Return [X, Y] of the center of cell containing provided text 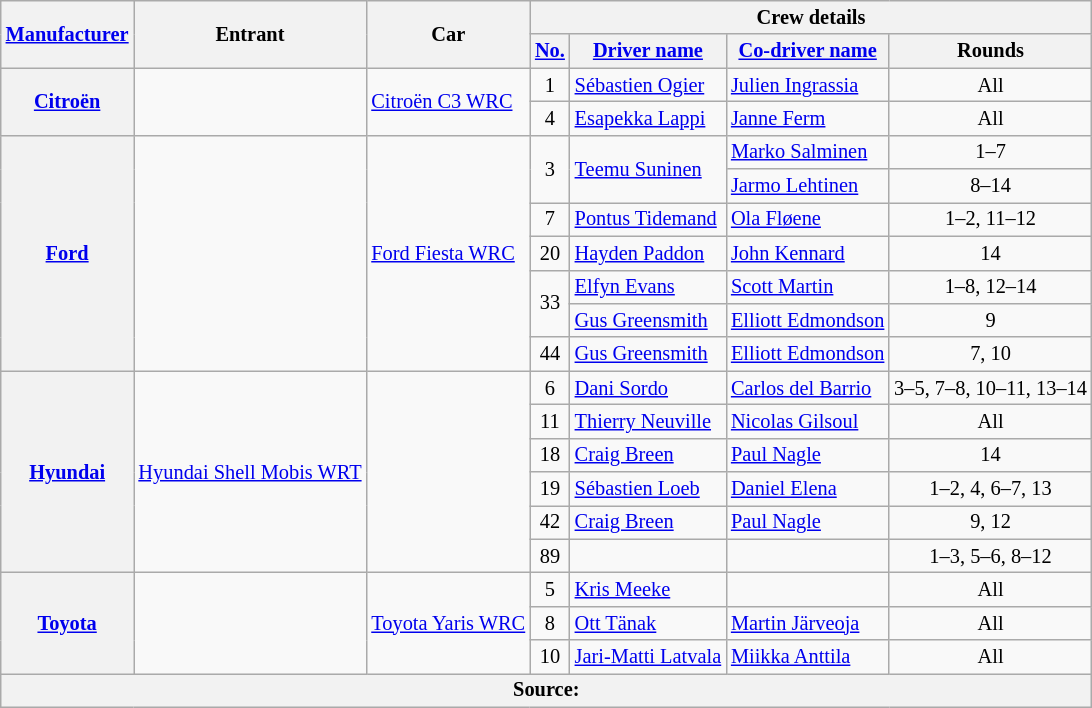
1 [550, 85]
Ola Fløene [808, 219]
Esapekka Lappi [648, 118]
6 [550, 388]
8 [550, 623]
9 [990, 320]
Sébastien Ogier [648, 85]
11 [550, 421]
Co-driver name [808, 51]
1–7 [990, 152]
Entrant [250, 34]
Citroën [68, 102]
89 [550, 556]
Manufacturer [68, 34]
20 [550, 253]
Citroën C3 WRC [448, 102]
Jarmo Lehtinen [808, 186]
5 [550, 589]
Martin Järveoja [808, 623]
Kris Meeke [648, 589]
Thierry Neuville [648, 421]
7, 10 [990, 354]
33 [550, 304]
Toyota Yaris WRC [448, 622]
19 [550, 489]
Hyundai [68, 472]
Julien Ingrassia [808, 85]
9, 12 [990, 522]
Crew details [811, 17]
7 [550, 219]
Miikka Anttila [808, 657]
18 [550, 455]
3–5, 7–8, 10–11, 13–14 [990, 388]
Pontus Tidemand [648, 219]
Scott Martin [808, 287]
Source: [546, 690]
Rounds [990, 51]
No. [550, 51]
8–14 [990, 186]
10 [550, 657]
1–2, 11–12 [990, 219]
Daniel Elena [808, 489]
Dani Sordo [648, 388]
Ford Fiesta WRC [448, 253]
Carlos del Barrio [808, 388]
Janne Ferm [808, 118]
42 [550, 522]
Ford [68, 253]
1–3, 5–6, 8–12 [990, 556]
Marko Salminen [808, 152]
Teemu Suninen [648, 168]
John Kennard [808, 253]
Hayden Paddon [648, 253]
Toyota [68, 622]
Driver name [648, 51]
Sébastien Loeb [648, 489]
4 [550, 118]
Jari-Matti Latvala [648, 657]
Elfyn Evans [648, 287]
1–8, 12–14 [990, 287]
Hyundai Shell Mobis WRT [250, 472]
44 [550, 354]
Nicolas Gilsoul [808, 421]
Ott Tänak [648, 623]
3 [550, 168]
1–2, 4, 6–7, 13 [990, 489]
Car [448, 34]
